For the text-containing cell, return its midpoint in [x, y] coordinate format. 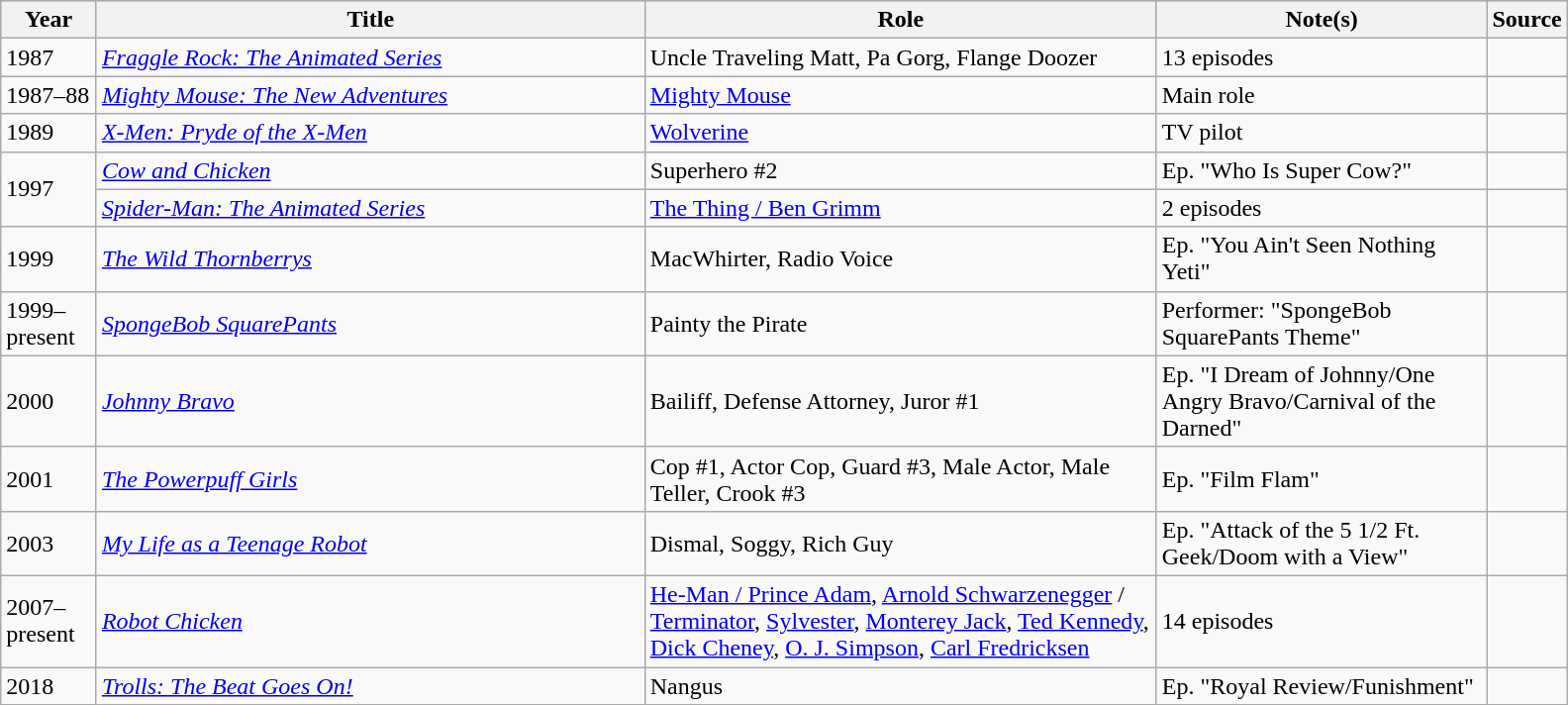
MacWhirter, Radio Voice [901, 259]
1987 [49, 57]
Uncle Traveling Matt, Pa Gorg, Flange Doozer [901, 57]
Year [49, 20]
Mighty Mouse: The New Adventures [370, 95]
X-Men: Pryde of the X-Men [370, 133]
Main role [1322, 95]
Ep. "You Ain't Seen Nothing Yeti" [1322, 259]
Role [901, 20]
Cop #1, Actor Cop, Guard #3, Male Actor, Male Teller, Crook #3 [901, 479]
2 episodes [1322, 208]
1997 [49, 189]
He-Man / Prince Adam, Arnold Schwarzenegger / Terminator, Sylvester, Monterey Jack, Ted Kennedy, Dick Cheney, O. J. Simpson, Carl Fredricksen [901, 621]
Dismal, Soggy, Rich Guy [901, 543]
Note(s) [1322, 20]
Title [370, 20]
1999–present [49, 323]
Ep. "Film Flam" [1322, 479]
14 episodes [1322, 621]
The Wild Thornberrys [370, 259]
Cow and Chicken [370, 170]
The Thing / Ben Grimm [901, 208]
SpongeBob SquarePants [370, 323]
Nangus [901, 686]
My Life as a Teenage Robot [370, 543]
2000 [49, 401]
TV pilot [1322, 133]
1999 [49, 259]
Source [1526, 20]
Superhero #2 [901, 170]
1987–88 [49, 95]
Fraggle Rock: The Animated Series [370, 57]
2007–present [49, 621]
Spider-Man: The Animated Series [370, 208]
Performer: "SpongeBob SquarePants Theme" [1322, 323]
2018 [49, 686]
Trolls: The Beat Goes On! [370, 686]
Ep. "Attack of the 5 1/2 Ft. Geek/Doom with a View" [1322, 543]
Robot Chicken [370, 621]
1989 [49, 133]
Mighty Mouse [901, 95]
Wolverine [901, 133]
Painty the Pirate [901, 323]
Bailiff, Defense Attorney, Juror #1 [901, 401]
13 episodes [1322, 57]
2003 [49, 543]
Ep. "I Dream of Johnny/One Angry Bravo/Carnival of the Darned" [1322, 401]
The Powerpuff Girls [370, 479]
Ep. "Who Is Super Cow?" [1322, 170]
2001 [49, 479]
Ep. "Royal Review/Funishment" [1322, 686]
Johnny Bravo [370, 401]
